Provide the (x, y) coordinate of the cell's center where the given text is located.  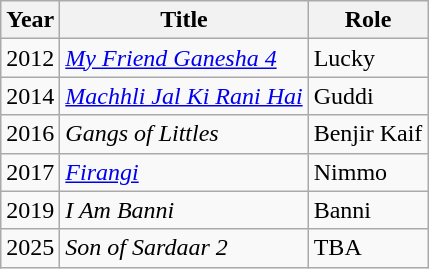
Machhli Jal Ki Rani Hai (184, 96)
2012 (30, 58)
My Friend Ganesha 4 (184, 58)
Firangi (184, 172)
2016 (30, 134)
Banni (368, 210)
2017 (30, 172)
2014 (30, 96)
Guddi (368, 96)
Role (368, 20)
2019 (30, 210)
2025 (30, 248)
Gangs of Littles (184, 134)
Benjir Kaif (368, 134)
I Am Banni (184, 210)
Year (30, 20)
Nimmo (368, 172)
Title (184, 20)
Lucky (368, 58)
Son of Sardaar 2 (184, 248)
TBA (368, 248)
